Pinpoint the cell where the given text exists, returning its [X, Y] midpoint coordinate. 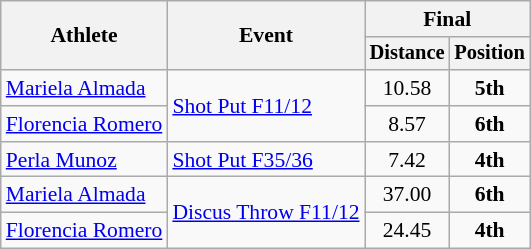
8.57 [408, 124]
Shot Put F35/36 [266, 160]
Event [266, 36]
Position [489, 54]
7.42 [408, 160]
Athlete [84, 36]
5th [489, 88]
37.00 [408, 195]
Final [448, 19]
10.58 [408, 88]
24.45 [408, 231]
Shot Put F11/12 [266, 106]
Perla Munoz [84, 160]
Discus Throw F11/12 [266, 212]
Distance [408, 54]
